Find where the given text appears and provide that cell's center as [X, Y] coordinate. 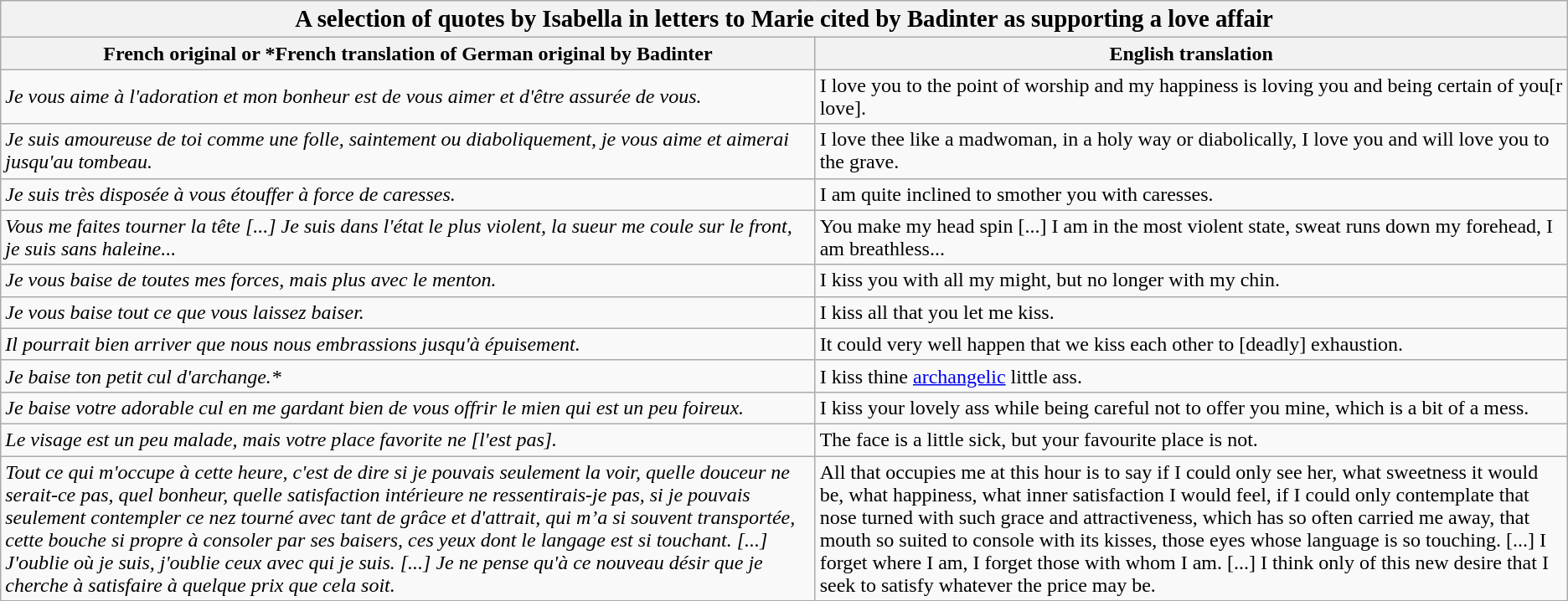
The face is a little sick, but your favourite place is not. [1191, 439]
You make my head spin [...] I am in the most violent state, sweat runs down my forehead, I am breathless... [1191, 238]
Je vous baise de toutes mes forces, mais plus avec le menton. [408, 280]
Je vous baise tout ce que vous laissez baiser. [408, 312]
Je baise ton petit cul d'archange.* [408, 376]
I kiss your lovely ass while being careful not to offer you mine, which is a bit of a mess. [1191, 408]
I love you to the point of worship and my happiness is loving you and being certain of you[r love]. [1191, 97]
English translation [1191, 54]
Je baise votre adorable cul en me gardant bien de vous offrir le mien qui est un peu foireux. [408, 408]
I kiss thine archangelic little ass. [1191, 376]
Je vous aime à l'adoration et mon bonheur est de vous aimer et d'être assurée de vous. [408, 97]
Le visage est un peu malade, mais votre place favorite ne [l'est pas]. [408, 439]
It could very well happen that we kiss each other to [deadly] exhaustion. [1191, 344]
Il pourrait bien arriver que nous nous embrassions jusqu'à épuisement. [408, 344]
I am quite inclined to smother you with caresses. [1191, 194]
Vous me faites tourner la tête [...] Je suis dans l'état le plus violent, la sueur me coule sur le front, je suis sans haleine... [408, 238]
A selection of quotes by Isabella in letters to Marie cited by Badinter as supporting a love affair [784, 19]
Je suis amoureuse de toi comme une folle, saintement ou diaboliquement, je vous aime et aimerai jusqu'au tombeau. [408, 151]
Je suis très disposée à vous étouffer à force de caresses. [408, 194]
I love thee like a madwoman, in a holy way or diabolically, I love you and will love you to the grave. [1191, 151]
I kiss all that you let me kiss. [1191, 312]
French original or *French translation of German original by Badinter [408, 54]
I kiss you with all my might, but no longer with my chin. [1191, 280]
